Identify which cell holds the provided text, then report its [x, y] central coordinate. 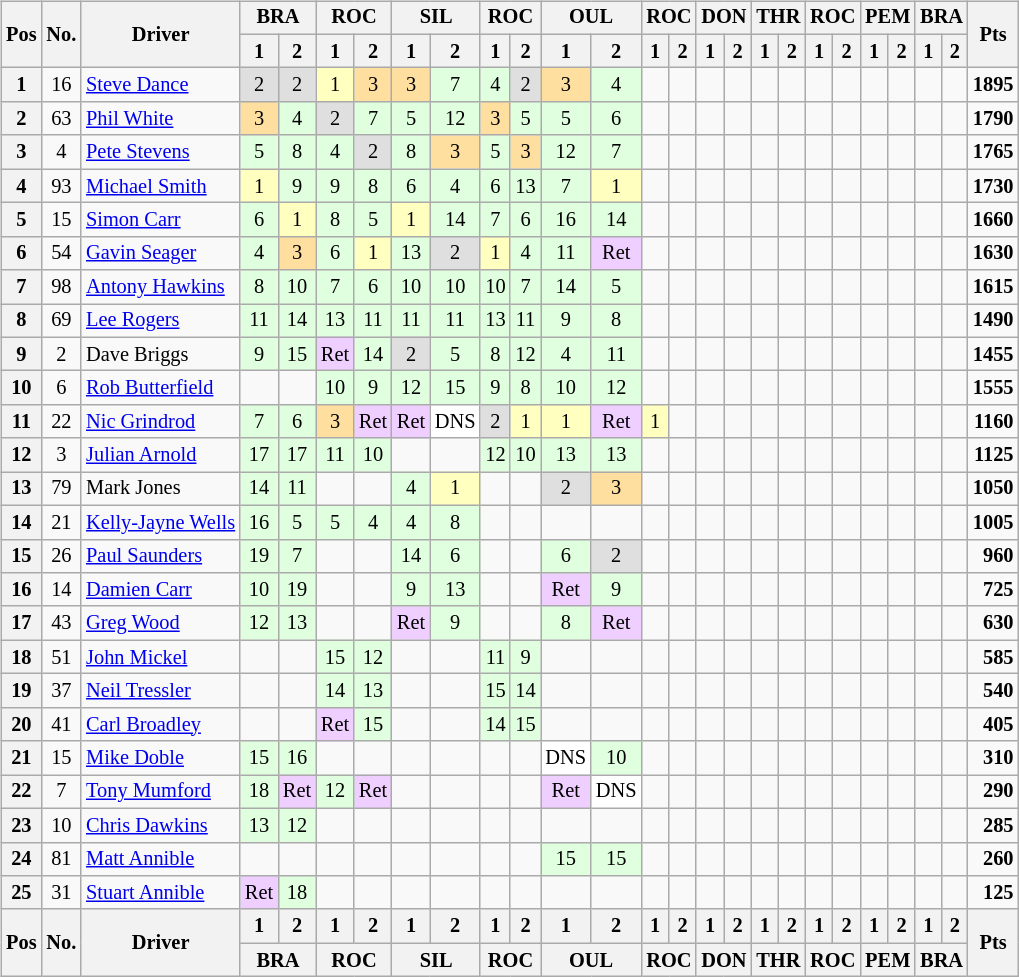
725 [993, 590]
43 [61, 623]
Nic Grindrod [160, 422]
1555 [993, 388]
125 [993, 893]
630 [993, 623]
1490 [993, 321]
1050 [993, 489]
1730 [993, 186]
John Mickel [160, 657]
93 [61, 186]
1160 [993, 422]
960 [993, 556]
Chris Dawkins [160, 825]
285 [993, 825]
585 [993, 657]
Gavin Seager [160, 253]
69 [61, 321]
Kelly-Jayne Wells [160, 522]
1125 [993, 455]
Phil White [160, 119]
63 [61, 119]
Greg Wood [160, 623]
Dave Briggs [160, 354]
1790 [993, 119]
310 [993, 758]
1615 [993, 287]
1630 [993, 253]
26 [61, 556]
Damien Carr [160, 590]
98 [61, 287]
Stuart Annible [160, 893]
1895 [993, 85]
Julian Arnold [160, 455]
1005 [993, 522]
Antony Hawkins [160, 287]
51 [61, 657]
540 [993, 691]
81 [61, 859]
Paul Saunders [160, 556]
25 [21, 893]
20 [21, 724]
Simon Carr [160, 220]
41 [61, 724]
54 [61, 253]
1660 [993, 220]
Carl Broadley [160, 724]
Mark Jones [160, 489]
Steve Dance [160, 85]
23 [21, 825]
Lee Rogers [160, 321]
24 [21, 859]
Rob Butterfield [160, 388]
405 [993, 724]
Neil Tressler [160, 691]
Michael Smith [160, 186]
1455 [993, 354]
1765 [993, 152]
Mike Doble [160, 758]
260 [993, 859]
290 [993, 792]
37 [61, 691]
Matt Annible [160, 859]
31 [61, 893]
Tony Mumford [160, 792]
Pete Stevens [160, 152]
79 [61, 489]
